Output the (x, y) coordinate of the center of the cell containing the given text.  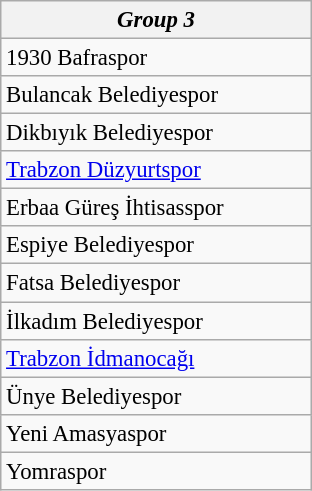
Yeni Amasyaspor (156, 433)
Trabzon İdmanocağı (156, 358)
Fatsa Belediyespor (156, 283)
Trabzon Düzyurtspor (156, 170)
1930 Bafraspor (156, 58)
Group 3 (156, 20)
Bulancak Belediyespor (156, 95)
Yomraspor (156, 471)
İlkadım Belediyespor (156, 321)
Dikbıyık Belediyespor (156, 133)
Ünye Belediyespor (156, 396)
Erbaa Güreş İhtisasspor (156, 208)
Espiye Belediyespor (156, 245)
